Return (X, Y) of the center of cell containing provided text 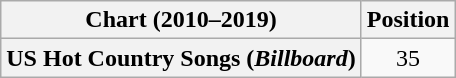
Chart (2010–2019) (181, 20)
Position (408, 20)
35 (408, 58)
US Hot Country Songs (Billboard) (181, 58)
